Search for the cell housing the specified text and yield its [X, Y] center coordinate. 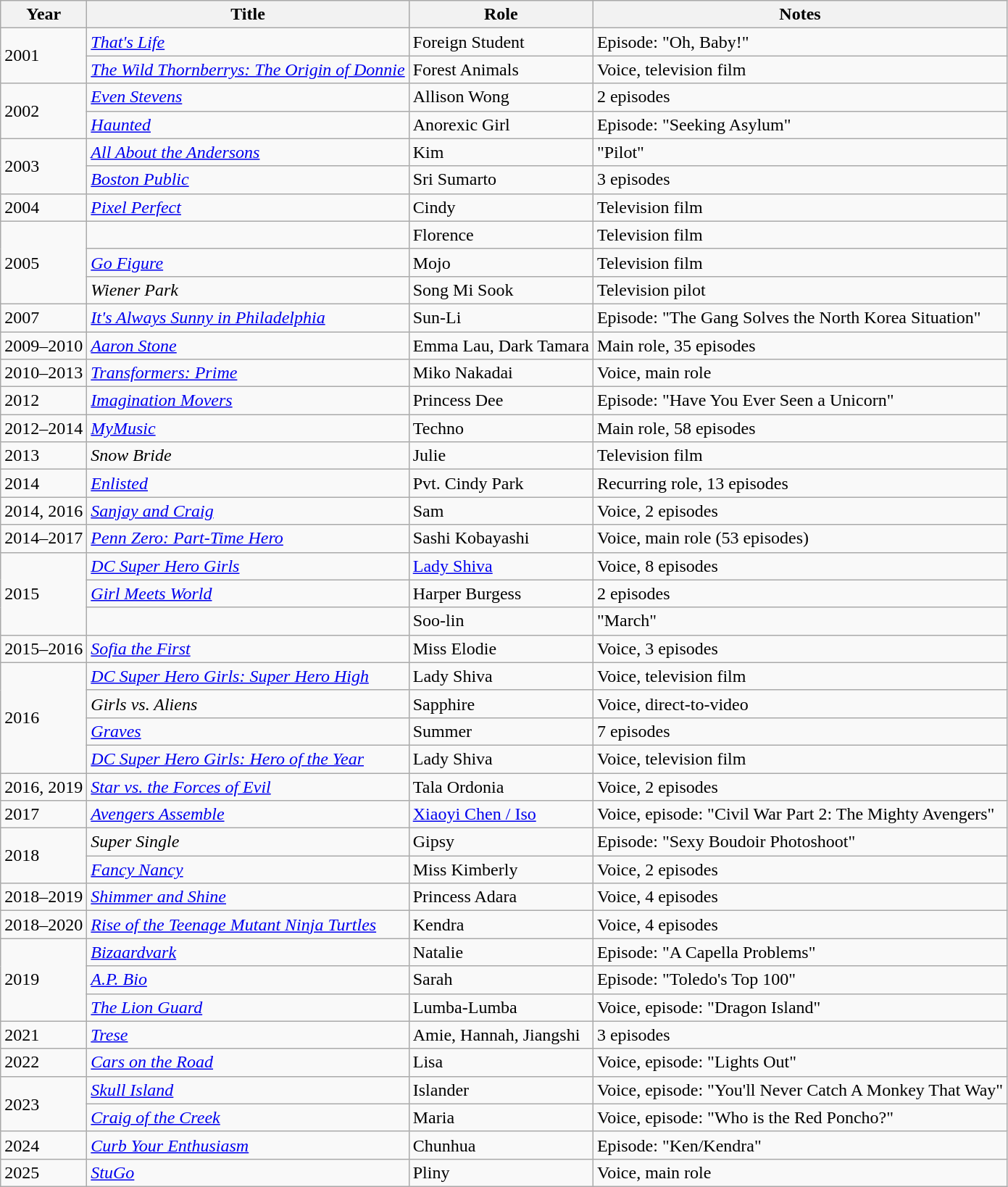
Girls vs. Aliens [248, 704]
Episode: "Oh, Baby!" [800, 42]
Craig of the Creek [248, 1117]
Princess Adara [501, 897]
Techno [501, 428]
Miss Kimberly [501, 870]
2012–2014 [43, 428]
Trese [248, 1035]
Maria [501, 1117]
Notes [800, 14]
Kim [501, 152]
Year [43, 14]
Chunhua [501, 1145]
Pvt. Cindy Park [501, 483]
Gipsy [501, 842]
Harper Burgess [501, 593]
Episode: "Toledo's Top 100" [800, 980]
2001 [43, 56]
Wiener Park [248, 290]
Forest Animals [501, 70]
Star vs. the Forces of Evil [248, 786]
2009–2010 [43, 346]
A.P. Bio [248, 980]
StuGo [248, 1173]
2016, 2019 [43, 786]
Emma Lau, Dark Tamara [501, 346]
Kendra [501, 925]
2025 [43, 1173]
Sam [501, 511]
Transformers: Prime [248, 373]
Aaron Stone [248, 346]
The Wild Thornberrys: The Origin of Donnie [248, 70]
Bizaardvark [248, 952]
2021 [43, 1035]
Girl Meets World [248, 593]
2023 [43, 1104]
The Lion Guard [248, 1007]
Shimmer and Shine [248, 897]
Graves [248, 731]
Pixel Perfect [248, 207]
Sashi Kobayashi [501, 538]
Episode: "Have You Ever Seen a Unicorn" [800, 401]
Amie, Hannah, Jiangshi [501, 1035]
Boston Public [248, 180]
Main role, 35 episodes [800, 346]
Voice, direct-to-video [800, 704]
2005 [43, 262]
2002 [43, 111]
2013 [43, 456]
DC Super Hero Girls: Super Hero High [248, 676]
Episode: "A Capella Problems" [800, 952]
Sofia the First [248, 649]
Even Stevens [248, 97]
Lisa [501, 1062]
Voice, episode: "Dragon Island" [800, 1007]
2012 [43, 401]
Voice, episode: "Civil War Part 2: The Mighty Avengers" [800, 815]
2015 [43, 593]
Cars on the Road [248, 1062]
Florence [501, 235]
Lumba-Lumba [501, 1007]
Voice, episode: "You'll Never Catch A Monkey That Way" [800, 1090]
Foreign Student [501, 42]
Sapphire [501, 704]
Xiaoyi Chen / Iso [501, 815]
Julie [501, 456]
2018–2019 [43, 897]
Recurring role, 13 episodes [800, 483]
Sun-Li [501, 317]
2024 [43, 1145]
Natalie [501, 952]
"March" [800, 621]
Skull Island [248, 1090]
Role [501, 14]
2014–2017 [43, 538]
Rise of the Teenage Mutant Ninja Turtles [248, 925]
"Pilot" [800, 152]
Go Figure [248, 262]
2014, 2016 [43, 511]
Pliny [501, 1173]
Princess Dee [501, 401]
Summer [501, 731]
Voice, 3 episodes [800, 649]
Main role, 58 episodes [800, 428]
Mojo [501, 262]
Episode: "Seeking Asylum" [800, 125]
Voice, 8 episodes [800, 566]
2004 [43, 207]
Haunted [248, 125]
All About the Andersons [248, 152]
2022 [43, 1062]
Penn Zero: Part-Time Hero [248, 538]
Episode: "Ken/Kendra" [800, 1145]
Miss Elodie [501, 649]
Fancy Nancy [248, 870]
DC Super Hero Girls: Hero of the Year [248, 759]
Episode: "Sexy Boudoir Photoshoot" [800, 842]
Snow Bride [248, 456]
Song Mi Sook [501, 290]
2019 [43, 980]
Voice, episode: "Who is the Red Poncho?" [800, 1117]
2018–2020 [43, 925]
2015–2016 [43, 649]
Allison Wong [501, 97]
MyMusic [248, 428]
Cindy [501, 207]
Super Single [248, 842]
Soo-lin [501, 621]
2007 [43, 317]
Voice, episode: "Lights Out" [800, 1062]
Voice, main role (53 episodes) [800, 538]
2016 [43, 717]
7 episodes [800, 731]
Avengers Assemble [248, 815]
2003 [43, 166]
Anorexic Girl [501, 125]
Tala Ordonia [501, 786]
Miko Nakadai [501, 373]
2017 [43, 815]
2014 [43, 483]
Curb Your Enthusiasm [248, 1145]
That's Life [248, 42]
Television pilot [800, 290]
2010–2013 [43, 373]
Sri Sumarto [501, 180]
Enlisted [248, 483]
Islander [501, 1090]
Imagination Movers [248, 401]
It's Always Sunny in Philadelphia [248, 317]
Sanjay and Craig [248, 511]
Sarah [501, 980]
Title [248, 14]
DC Super Hero Girls [248, 566]
Episode: "The Gang Solves the North Korea Situation" [800, 317]
2018 [43, 856]
